Find where the given text appears and provide that cell's center as [x, y] coordinate. 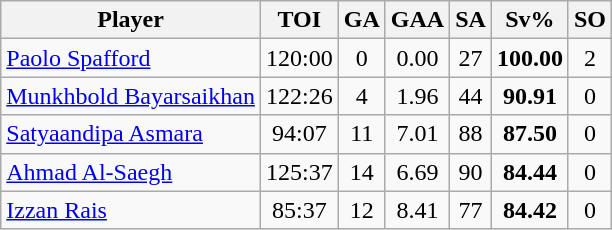
Ahmad Al-Saegh [131, 172]
27 [471, 58]
88 [471, 134]
GAA [417, 20]
Paolo Spafford [131, 58]
84.44 [530, 172]
Satyaandipa Asmara [131, 134]
0.00 [417, 58]
122:26 [299, 96]
6.69 [417, 172]
SA [471, 20]
90 [471, 172]
8.41 [417, 210]
Munkhbold Bayarsaikhan [131, 96]
94:07 [299, 134]
GA [362, 20]
Izzan Rais [131, 210]
11 [362, 134]
Sv% [530, 20]
120:00 [299, 58]
87.50 [530, 134]
85:37 [299, 210]
4 [362, 96]
125:37 [299, 172]
100.00 [530, 58]
44 [471, 96]
14 [362, 172]
TOI [299, 20]
2 [590, 58]
77 [471, 210]
Player [131, 20]
7.01 [417, 134]
12 [362, 210]
SO [590, 20]
90.91 [530, 96]
84.42 [530, 210]
1.96 [417, 96]
